Search for the cell housing the specified text and yield its [X, Y] center coordinate. 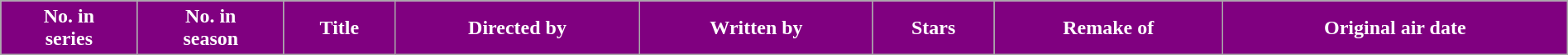
Title [339, 28]
Remake of [1108, 28]
Directed by [518, 28]
No. inseries [69, 28]
Written by [756, 28]
No. inseason [210, 28]
Stars [933, 28]
Original air date [1394, 28]
